Search for the cell housing the specified text and yield its (X, Y) center coordinate. 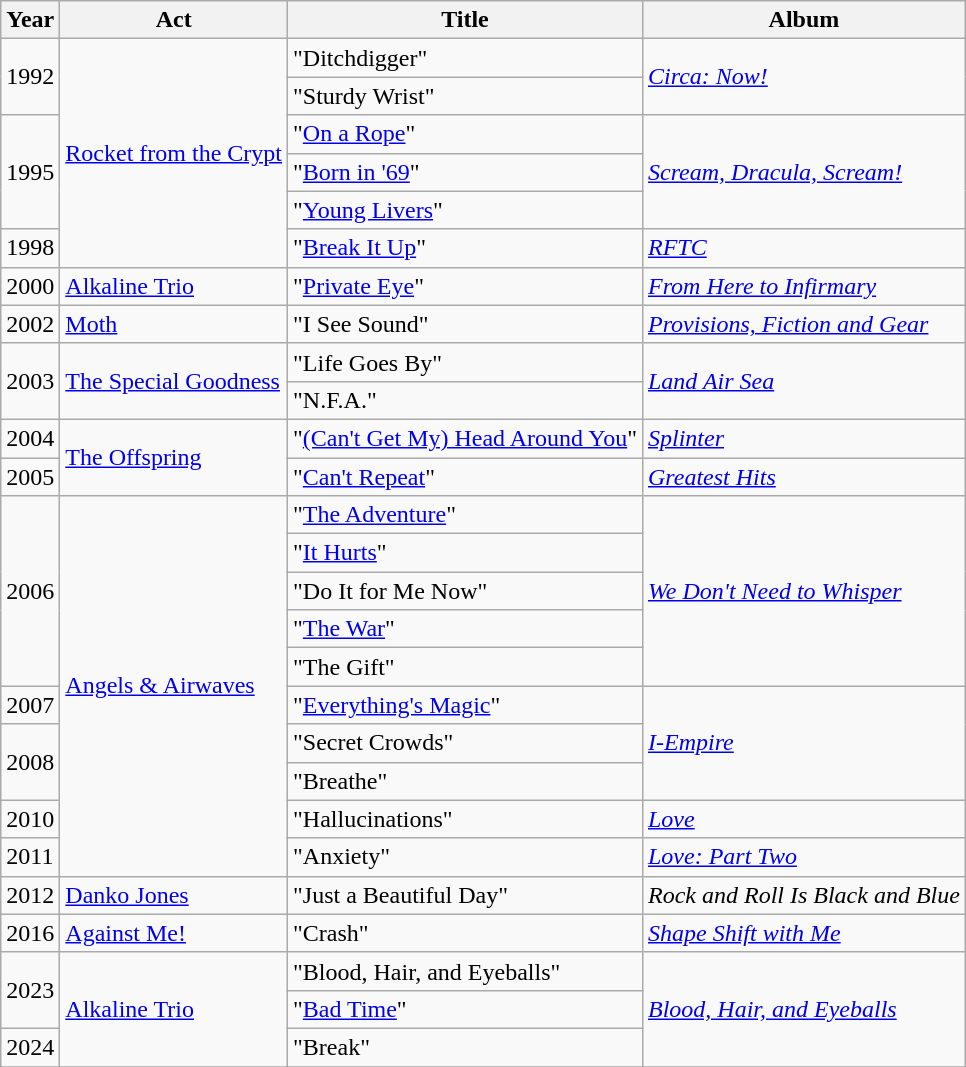
Love: Part Two (804, 857)
2011 (30, 857)
I-Empire (804, 743)
2004 (30, 438)
2005 (30, 477)
2000 (30, 286)
"Anxiety" (466, 857)
Provisions, Fiction and Gear (804, 324)
"Do It for Me Now" (466, 591)
"Young Livers" (466, 210)
2012 (30, 895)
Rock and Roll Is Black and Blue (804, 895)
"Secret Crowds" (466, 743)
"N.F.A." (466, 400)
Album (804, 20)
1998 (30, 248)
"Crash" (466, 933)
"Private Eye" (466, 286)
2023 (30, 990)
Angels & Airwaves (174, 686)
"Born in '69" (466, 172)
"Blood, Hair, and Eyeballs" (466, 971)
"Everything's Magic" (466, 705)
"I See Sound" (466, 324)
Year (30, 20)
1992 (30, 77)
"The Adventure" (466, 515)
Shape Shift with Me (804, 933)
Blood, Hair, and Eyeballs (804, 1009)
Act (174, 20)
From Here to Infirmary (804, 286)
Greatest Hits (804, 477)
"The War" (466, 629)
"Can't Repeat" (466, 477)
"On a Rope" (466, 134)
"Breathe" (466, 781)
Circa: Now! (804, 77)
RFTC (804, 248)
Land Air Sea (804, 381)
2007 (30, 705)
2008 (30, 762)
1995 (30, 172)
The Special Goodness (174, 381)
"It Hurts" (466, 553)
2016 (30, 933)
The Offspring (174, 457)
Title (466, 20)
"Hallucinations" (466, 819)
Rocket from the Crypt (174, 153)
"The Gift" (466, 667)
Love (804, 819)
"Ditchdigger" (466, 58)
2024 (30, 1047)
"Just a Beautiful Day" (466, 895)
"Sturdy Wrist" (466, 96)
Moth (174, 324)
2002 (30, 324)
Against Me! (174, 933)
2006 (30, 591)
"Break It Up" (466, 248)
Splinter (804, 438)
"(Can't Get My) Head Around You" (466, 438)
We Don't Need to Whisper (804, 591)
"Break" (466, 1047)
Scream, Dracula, Scream! (804, 172)
2010 (30, 819)
2003 (30, 381)
"Bad Time" (466, 1009)
Danko Jones (174, 895)
"Life Goes By" (466, 362)
